Extract the [x, y] coordinate from the center of the cell holding the provided text.  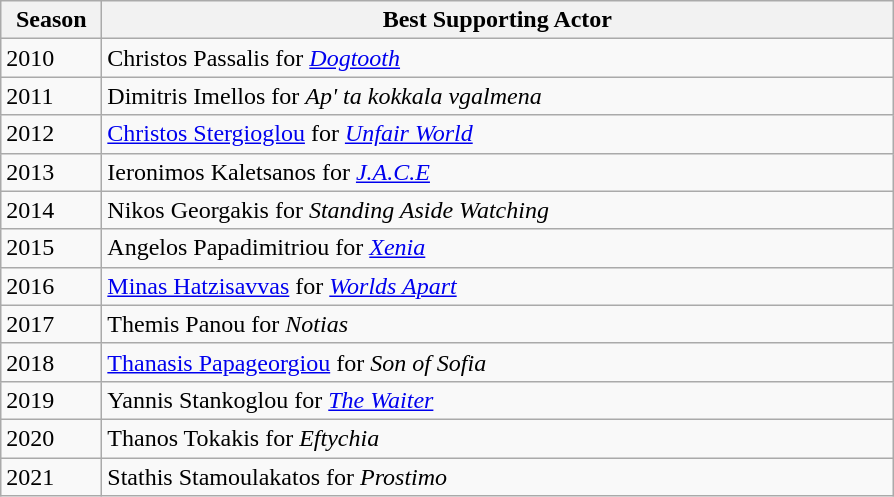
2013 [52, 172]
Yannis Stankoglou for The Waiter [498, 400]
Season [52, 20]
2012 [52, 134]
2010 [52, 58]
2018 [52, 362]
2021 [52, 477]
2015 [52, 248]
Nikos Georgakis for Standing Aside Watching [498, 210]
Christos Passalis for Dogtooth [498, 58]
2020 [52, 438]
2014 [52, 210]
Best Supporting Actor [498, 20]
Angelos Papadimitriou for Xenia [498, 248]
Themis Panou for Notias [498, 324]
Dimitris Imellos for Ap' ta kokkala vgalmena [498, 96]
2019 [52, 400]
2016 [52, 286]
Ieronimos Kaletsanos for J.A.C.E [498, 172]
Minas Hatzisavvas for Worlds Apart [498, 286]
Thanos Tokakis for Eftychia [498, 438]
2011 [52, 96]
Stathis Stamoulakatos for Prostimo [498, 477]
Thanasis Papageorgiou for Son of Sofia [498, 362]
Christos Stergioglou for Unfair World [498, 134]
2017 [52, 324]
